Pinpoint the cell where the given text exists, returning its (X, Y) midpoint coordinate. 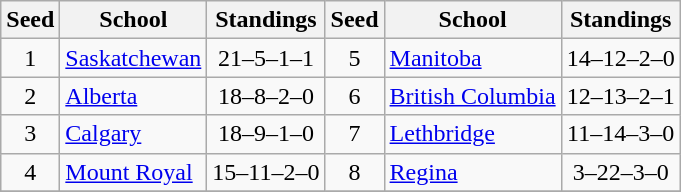
Mount Royal (134, 172)
Calgary (134, 134)
4 (30, 172)
12–13–2–1 (620, 96)
8 (354, 172)
3–22–3–0 (620, 172)
15–11–2–0 (266, 172)
Saskatchewan (134, 58)
7 (354, 134)
18–8–2–0 (266, 96)
Lethbridge (472, 134)
Manitoba (472, 58)
6 (354, 96)
18–9–1–0 (266, 134)
1 (30, 58)
11–14–3–0 (620, 134)
2 (30, 96)
British Columbia (472, 96)
Alberta (134, 96)
5 (354, 58)
3 (30, 134)
21–5–1–1 (266, 58)
14–12–2–0 (620, 58)
Regina (472, 172)
